Detect which cell encompasses the target text, then output its (x, y) center coordinate. 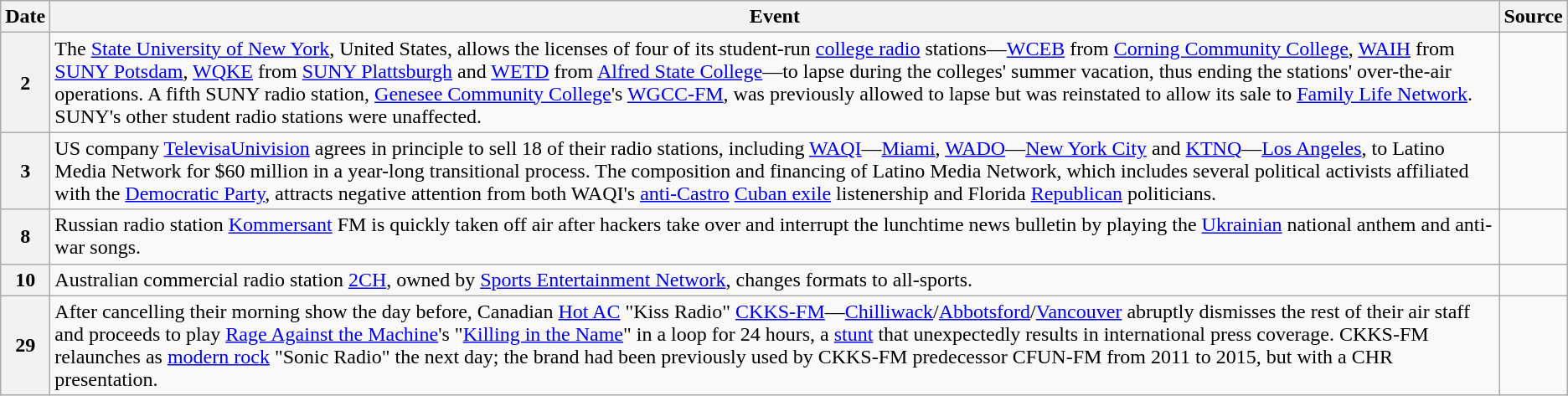
2 (25, 82)
Source (1533, 17)
10 (25, 280)
3 (25, 171)
Date (25, 17)
Australian commercial radio station 2CH, owned by Sports Entertainment Network, changes formats to all-sports. (775, 280)
8 (25, 236)
Event (775, 17)
29 (25, 345)
